Find where the given text appears and provide that cell's center as [x, y] coordinate. 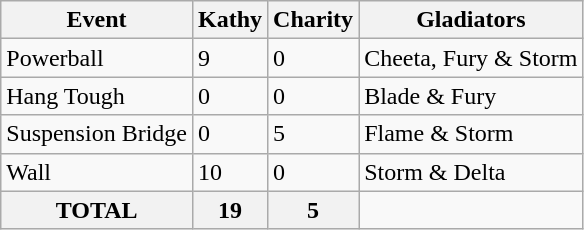
Kathy [230, 20]
Wall [97, 172]
Storm & Delta [471, 172]
Event [97, 20]
19 [230, 210]
Gladiators [471, 20]
Hang Tough [97, 96]
Suspension Bridge [97, 134]
Charity [314, 20]
TOTAL [97, 210]
Cheeta, Fury & Storm [471, 58]
Powerball [97, 58]
Flame & Storm [471, 134]
9 [230, 58]
10 [230, 172]
Blade & Fury [471, 96]
